For the text-containing cell, return its midpoint in (X, Y) coordinate format. 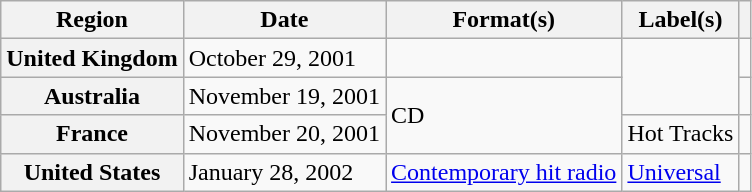
Label(s) (680, 20)
Date (284, 20)
Hot Tracks (680, 134)
November 20, 2001 (284, 134)
Format(s) (504, 20)
Australia (92, 96)
January 28, 2002 (284, 172)
Contemporary hit radio (504, 172)
France (92, 134)
CD (504, 115)
United States (92, 172)
United Kingdom (92, 58)
October 29, 2001 (284, 58)
Region (92, 20)
November 19, 2001 (284, 96)
Universal (680, 172)
